For the text-containing cell, return its midpoint in [x, y] coordinate format. 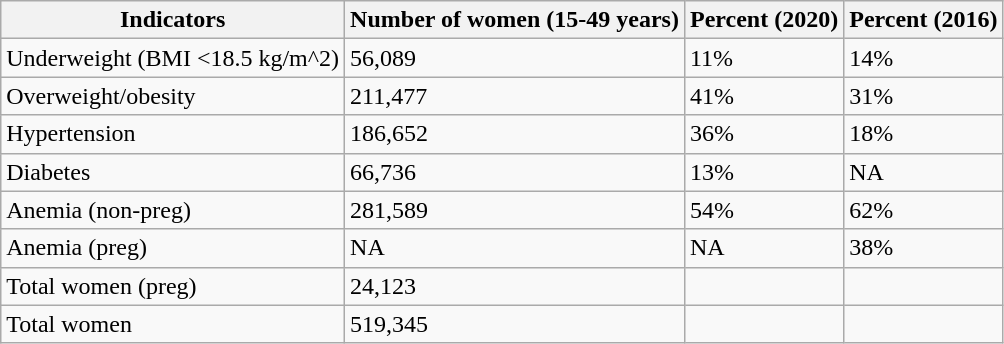
Overweight/obesity [173, 96]
Percent (2016) [924, 20]
36% [764, 134]
Underweight (BMI <18.5 kg/m^2) [173, 58]
Number of women (15-49 years) [515, 20]
18% [924, 134]
31% [924, 96]
14% [924, 58]
62% [924, 210]
281,589 [515, 210]
211,477 [515, 96]
56,089 [515, 58]
Percent (2020) [764, 20]
Diabetes [173, 172]
41% [764, 96]
54% [764, 210]
Anemia (preg) [173, 248]
38% [924, 248]
Indicators [173, 20]
66,736 [515, 172]
519,345 [515, 324]
Anemia (non-preg) [173, 210]
11% [764, 58]
Total women [173, 324]
24,123 [515, 286]
13% [764, 172]
Hypertension [173, 134]
Total women (preg) [173, 286]
186,652 [515, 134]
